Return (x, y) of the center of cell containing provided text 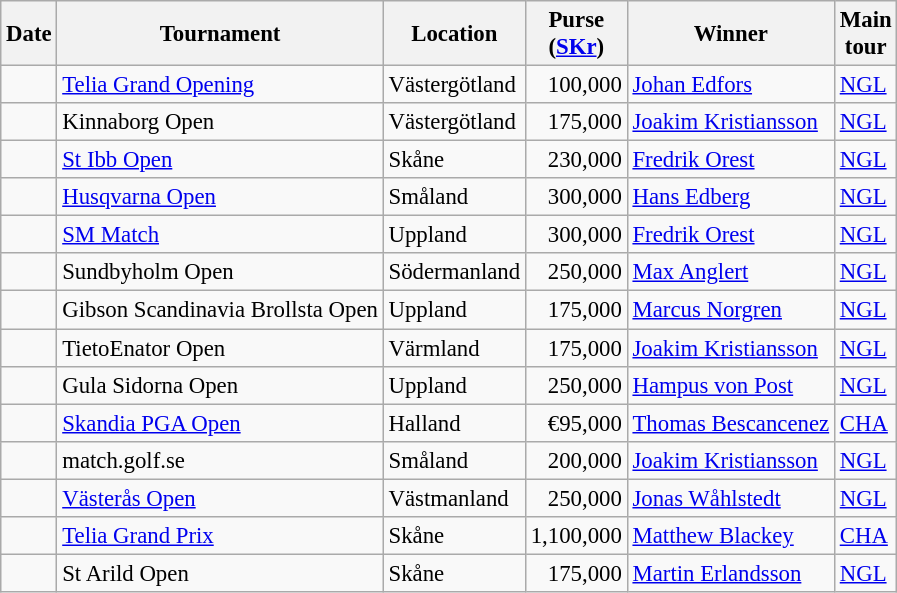
Gula Sidorna Open (220, 385)
St Ibb Open (220, 160)
Purse(SKr) (576, 34)
Hampus von Post (730, 385)
Martin Erlandsson (730, 573)
Thomas Bescancenez (730, 423)
Tournament (220, 34)
230,000 (576, 160)
Skandia PGA Open (220, 423)
Sundbyholm Open (220, 273)
Maintour (866, 34)
TietoEnator Open (220, 348)
200,000 (576, 460)
Johan Edfors (730, 85)
Winner (730, 34)
Telia Grand Opening (220, 85)
St Arild Open (220, 573)
Västmanland (454, 498)
Gibson Scandinavia Brollsta Open (220, 310)
match.golf.se (220, 460)
Södermanland (454, 273)
Västerås Open (220, 498)
Location (454, 34)
Halland (454, 423)
SM Match (220, 235)
€95,000 (576, 423)
Date (29, 34)
100,000 (576, 85)
Husqvarna Open (220, 197)
Värmland (454, 348)
1,100,000 (576, 536)
Kinnaborg Open (220, 122)
Telia Grand Prix (220, 536)
Hans Edberg (730, 197)
Marcus Norgren (730, 310)
Max Anglert (730, 273)
Matthew Blackey (730, 536)
Jonas Wåhlstedt (730, 498)
